From the cell containing the given text, extract its center point as [x, y] coordinate. 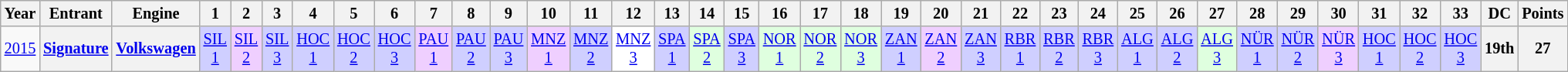
NÜR2 [1298, 49]
25 [1137, 13]
NOR2 [821, 49]
15 [742, 13]
Engine [156, 13]
PAU3 [509, 49]
30 [1338, 13]
SIL3 [277, 49]
4 [313, 13]
ZAN1 [901, 49]
SIL2 [246, 49]
21 [981, 13]
1 [215, 13]
6 [395, 13]
20 [941, 13]
MNZ1 [548, 49]
28 [1258, 13]
18 [861, 13]
MNZ3 [633, 49]
13 [671, 13]
Points [1543, 13]
DC [1499, 13]
11 [591, 13]
7 [434, 13]
Volkswagen [156, 49]
NÜR1 [1258, 49]
SPA3 [742, 49]
24 [1098, 13]
2 [246, 13]
14 [707, 13]
19 [901, 13]
2015 [20, 49]
9 [509, 13]
SPA2 [707, 49]
NOR3 [861, 49]
RBR2 [1059, 49]
ZAN3 [981, 49]
MNZ2 [591, 49]
22 [1020, 13]
33 [1460, 13]
NOR1 [779, 49]
3 [277, 13]
PAU1 [434, 49]
SIL1 [215, 49]
16 [779, 13]
Entrant [76, 13]
10 [548, 13]
8 [471, 13]
5 [353, 13]
ALG2 [1178, 49]
NÜR3 [1338, 49]
12 [633, 13]
SPA1 [671, 49]
RBR1 [1020, 49]
26 [1178, 13]
19th [1499, 49]
RBR3 [1098, 49]
17 [821, 13]
ZAN2 [941, 49]
Year [20, 13]
ALG3 [1217, 49]
Signature [76, 49]
32 [1420, 13]
23 [1059, 13]
29 [1298, 13]
PAU2 [471, 49]
31 [1380, 13]
ALG1 [1137, 49]
